Find where the given text appears and provide that cell's center as (X, Y) coordinate. 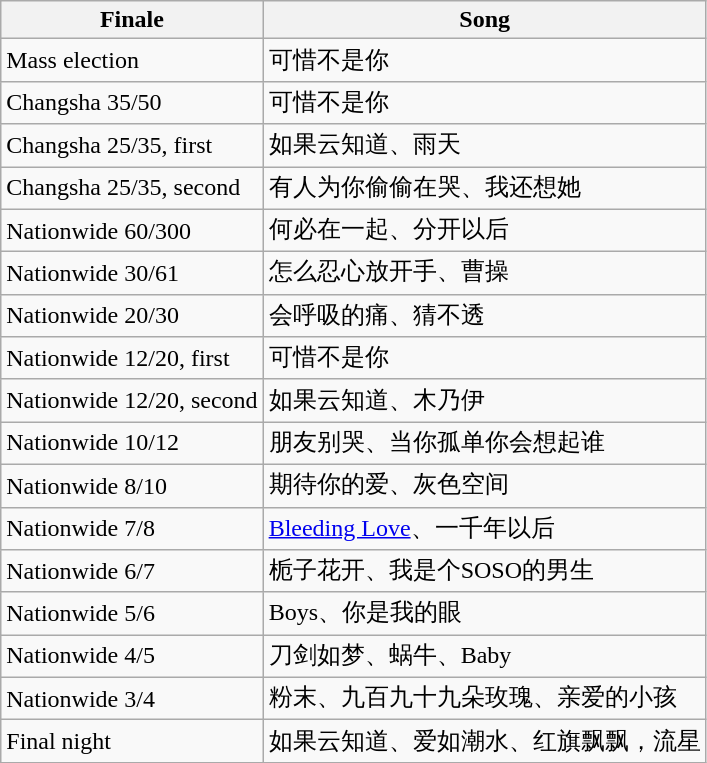
Nationwide 60/300 (132, 230)
Changsha 25/35, first (132, 146)
Nationwide 20/30 (132, 316)
如果云知道、爱如潮水、红旗飘飘，流星 (484, 742)
Nationwide 8/10 (132, 486)
Bleeding Love、一千年以后 (484, 528)
Song (484, 20)
Nationwide 30/61 (132, 274)
Changsha 35/50 (132, 102)
Nationwide 12/20, first (132, 358)
怎么忍心放开手、曹操 (484, 274)
Changsha 25/35, second (132, 188)
Nationwide 5/6 (132, 614)
Nationwide 10/12 (132, 444)
何必在一起、分开以后 (484, 230)
如果云知道、木乃伊 (484, 400)
朋友别哭、当你孤单你会想起谁 (484, 444)
Finale (132, 20)
Final night (132, 742)
Nationwide 4/5 (132, 656)
栀子花开、我是个SOSO的男生 (484, 572)
Nationwide 3/4 (132, 698)
有人为你偷偷在哭、我还想她 (484, 188)
期待你的爱、灰色空间 (484, 486)
Nationwide 7/8 (132, 528)
Boys、你是我的眼 (484, 614)
粉末、九百九十九朵玫瑰、亲爱的小孩 (484, 698)
会呼吸的痛、猜不透 (484, 316)
Nationwide 12/20, second (132, 400)
刀剑如梦、蜗牛、Baby (484, 656)
如果云知道、雨天 (484, 146)
Nationwide 6/7 (132, 572)
Mass election (132, 60)
